Return the (x, y) coordinate for the center point of the cell that contains the specified text.  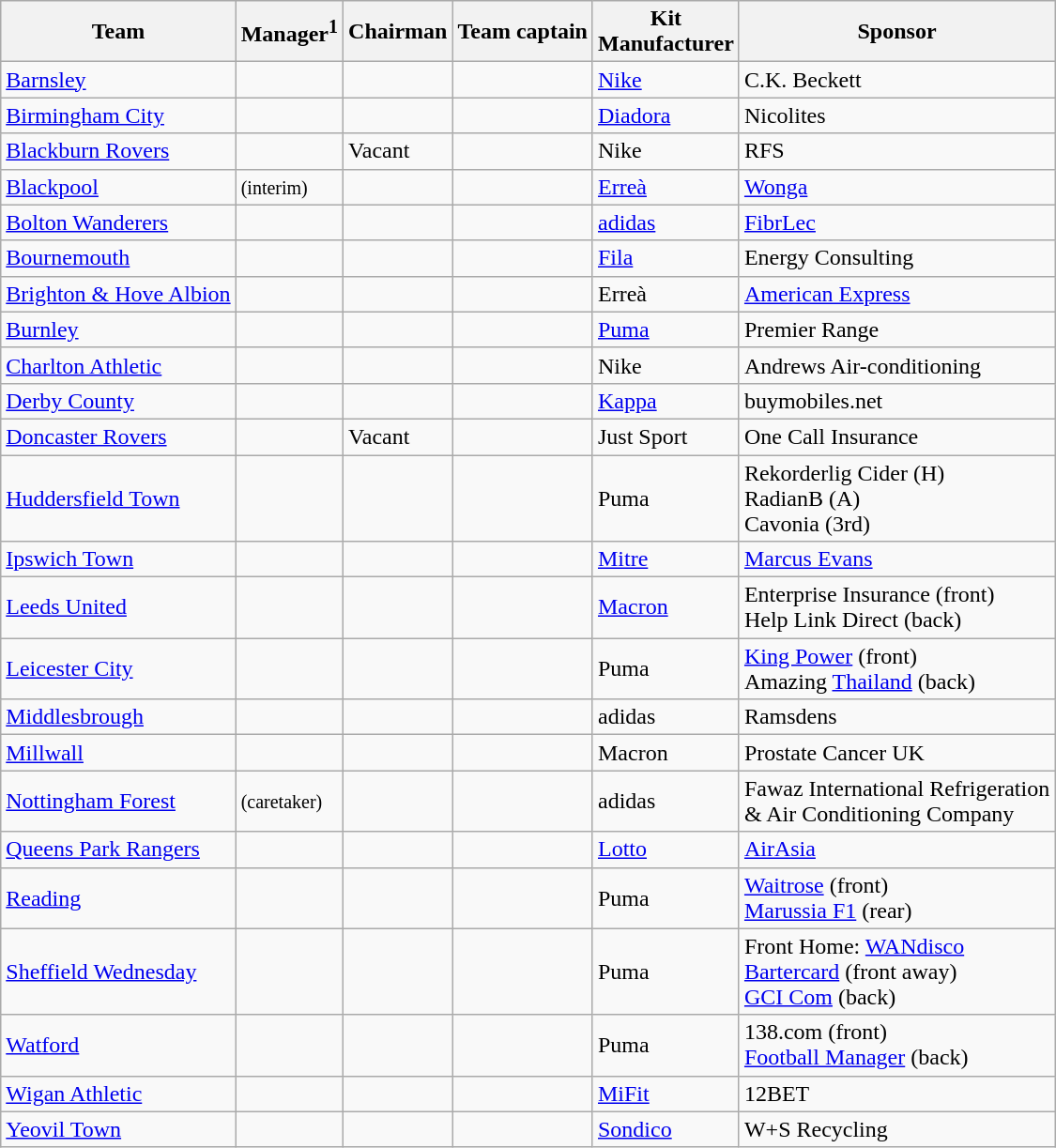
Barnsley (118, 80)
Charlton Athletic (118, 365)
King Power (front) Amazing Thailand (back) (896, 668)
Enterprise Insurance (front) Help Link Direct (back) (896, 608)
Chairman (398, 32)
Blackburn Rovers (118, 151)
(caretaker) (289, 802)
Rekorderlig Cider (H) RadianB (A) Cavonia (3rd) (896, 497)
MiFit (666, 1094)
buymobiles.net (896, 401)
Leicester City (118, 668)
Doncaster Rovers (118, 436)
Brighton & Hove Albion (118, 294)
W+S Recycling (896, 1129)
Sheffield Wednesday (118, 972)
Bolton Wanderers (118, 222)
Premier Range (896, 329)
Watford (118, 1046)
Leeds United (118, 608)
Reading (118, 897)
Yeovil Town (118, 1129)
Millwall (118, 753)
Nottingham Forest (118, 802)
Andrews Air-conditioning (896, 365)
Just Sport (666, 436)
AirAsia (896, 850)
Marcus Evans (896, 559)
Energy Consulting (896, 258)
FibrLec (896, 222)
Blackpool (118, 187)
Front Home: WANdisco Bartercard (front away) GCI Com (back) (896, 972)
Burnley (118, 329)
American Express (896, 294)
Lotto (666, 850)
Waitrose (front) Marussia F1 (rear) (896, 897)
Queens Park Rangers (118, 850)
Wonga (896, 187)
Diadora (666, 115)
Sondico (666, 1129)
Kappa (666, 401)
Fawaz International Refrigeration & Air Conditioning Company (896, 802)
Kit Manufacturer (666, 32)
Team (118, 32)
Bournemouth (118, 258)
Wigan Athletic (118, 1094)
Middlesbrough (118, 717)
(interim) (289, 187)
Sponsor (896, 32)
Derby County (118, 401)
Huddersfield Town (118, 497)
Ipswich Town (118, 559)
Team captain (523, 32)
C.K. Beckett (896, 80)
Birmingham City (118, 115)
Fila (666, 258)
Ramsdens (896, 717)
Nicolites (896, 115)
RFS (896, 151)
Manager1 (289, 32)
Prostate Cancer UK (896, 753)
Mitre (666, 559)
138.com (front) Football Manager (back) (896, 1046)
12BET (896, 1094)
One Call Insurance (896, 436)
